Determine the (x, y) coordinate at the center of the cell enclosing the given text.  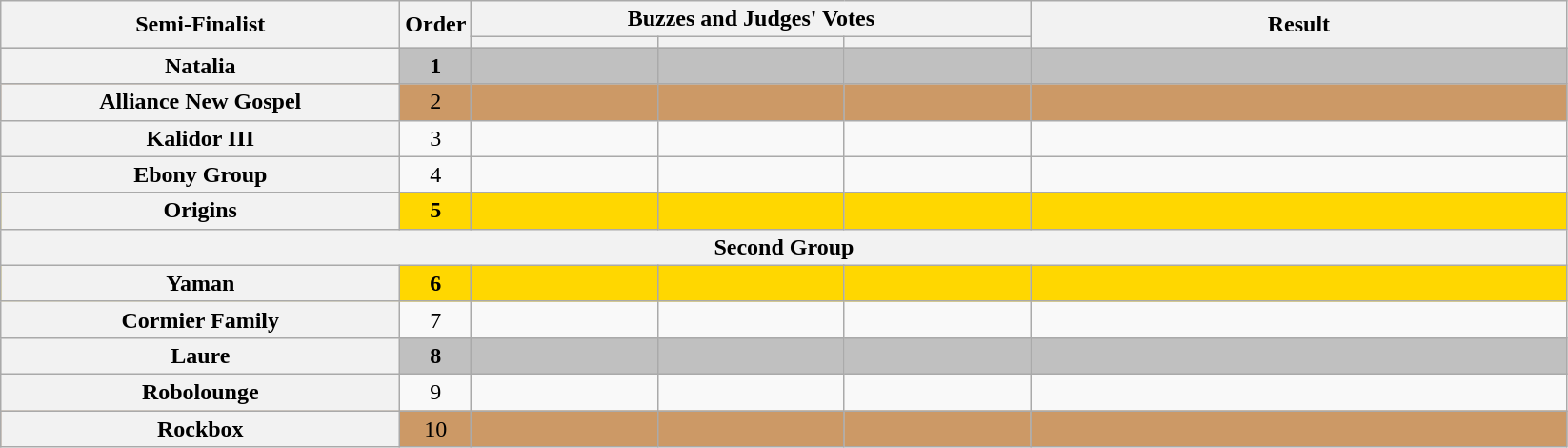
Result (1299, 25)
Semi-Finalist (200, 25)
Kalidor III (200, 138)
Alliance New Gospel (200, 102)
4 (436, 174)
8 (436, 356)
3 (436, 138)
Cormier Family (200, 319)
Rockbox (200, 428)
Ebony Group (200, 174)
7 (436, 319)
2 (436, 102)
Buzzes and Judges' Votes (751, 19)
Laure (200, 356)
10 (436, 428)
Yaman (200, 283)
5 (436, 211)
1 (436, 66)
Second Group (784, 247)
Order (436, 25)
Robolounge (200, 392)
Origins (200, 211)
9 (436, 392)
Natalia (200, 66)
6 (436, 283)
